Find where the given text appears and provide that cell's center as (x, y) coordinate. 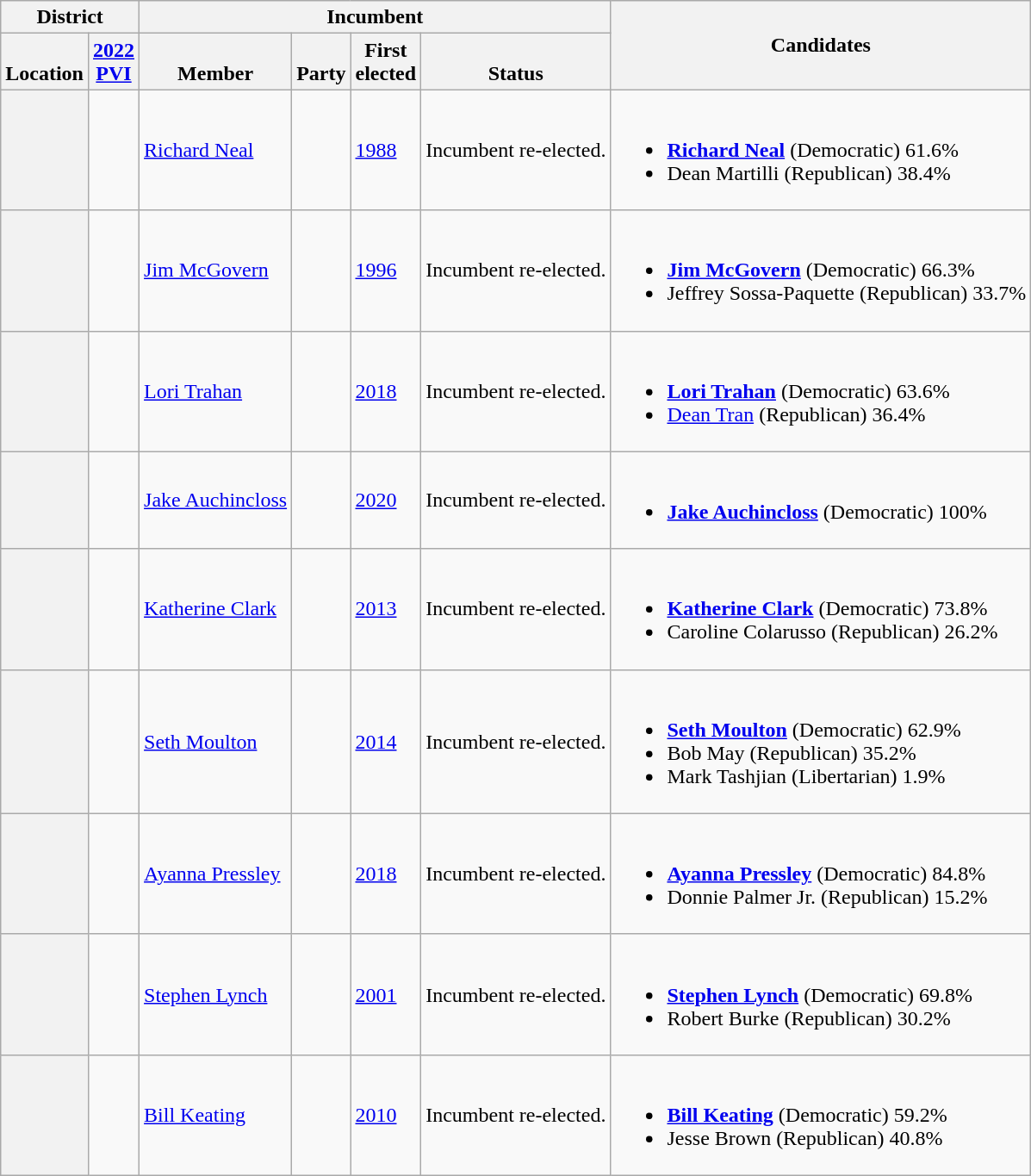
2014 (386, 741)
2010 (386, 1115)
Bill Keating (215, 1115)
Status (516, 62)
Seth Moulton (215, 741)
Stephen Lynch (Democratic) 69.8%Robert Burke (Republican) 30.2% (821, 994)
2013 (386, 609)
Katherine Clark (Democratic) 73.8%Caroline Colarusso (Republican) 26.2% (821, 609)
Seth Moulton (Democratic) 62.9%Bob May (Republican) 35.2%Mark Tashjian (Libertarian) 1.9% (821, 741)
Party (321, 62)
Jake Auchincloss (215, 500)
Ayanna Pressley (215, 874)
Incumbent (376, 17)
Jake Auchincloss (Democratic) 100% (821, 500)
Location (45, 62)
Lori Trahan (Democratic) 63.6%Dean Tran (Republican) 36.4% (821, 391)
District (71, 17)
Firstelected (386, 62)
Ayanna Pressley (Democratic) 84.8%Donnie Palmer Jr. (Republican) 15.2% (821, 874)
Jim McGovern (Democratic) 66.3%Jeffrey Sossa-Paquette (Republican) 33.7% (821, 271)
Lori Trahan (215, 391)
Katherine Clark (215, 609)
Bill Keating (Democratic) 59.2%Jesse Brown (Republican) 40.8% (821, 1115)
2001 (386, 994)
2022PVI (114, 62)
Jim McGovern (215, 271)
1996 (386, 271)
Richard Neal (215, 150)
Member (215, 62)
Candidates (821, 45)
Stephen Lynch (215, 994)
1988 (386, 150)
2020 (386, 500)
Richard Neal (Democratic) 61.6%Dean Martilli (Republican) 38.4% (821, 150)
